From the cell containing the given text, extract its center point as (x, y) coordinate. 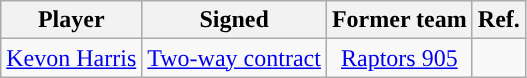
Two-way contract (234, 58)
Ref. (498, 20)
Former team (399, 20)
Kevon Harris (72, 58)
Player (72, 20)
Signed (234, 20)
Raptors 905 (399, 58)
